Search for the cell housing the specified text and yield its [X, Y] center coordinate. 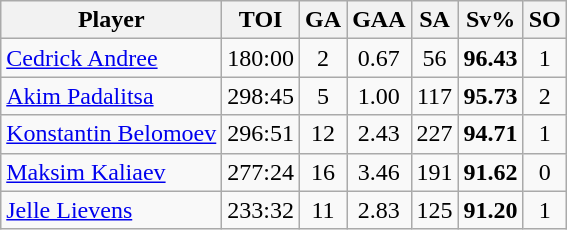
16 [324, 172]
125 [434, 210]
96.43 [490, 58]
0.67 [379, 58]
GA [324, 20]
2.83 [379, 210]
3.46 [379, 172]
Maksim Kaliaev [112, 172]
12 [324, 134]
94.71 [490, 134]
296:51 [261, 134]
Sv% [490, 20]
SA [434, 20]
2.43 [379, 134]
Cedrick Andree [112, 58]
277:24 [261, 172]
233:32 [261, 210]
95.73 [490, 96]
227 [434, 134]
Jelle Lievens [112, 210]
TOI [261, 20]
11 [324, 210]
Akim Padalitsa [112, 96]
Konstantin Belomoev [112, 134]
91.62 [490, 172]
GAA [379, 20]
91.20 [490, 210]
5 [324, 96]
117 [434, 96]
Player [112, 20]
191 [434, 172]
180:00 [261, 58]
56 [434, 58]
0 [544, 172]
298:45 [261, 96]
1.00 [379, 96]
SO [544, 20]
